From the cell containing the given text, extract its center point as [x, y] coordinate. 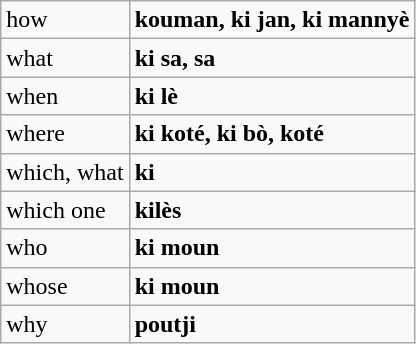
kouman, ki jan, ki mannyè [272, 20]
who [65, 248]
ki [272, 172]
when [65, 96]
whose [65, 286]
kilès [272, 210]
which, what [65, 172]
why [65, 324]
poutji [272, 324]
where [65, 134]
what [65, 58]
which one [65, 210]
ki lè [272, 96]
ki koté, ki bò, koté [272, 134]
ki sa, sa [272, 58]
how [65, 20]
